Locate the cell with the specified text and output its [X, Y] center coordinate. 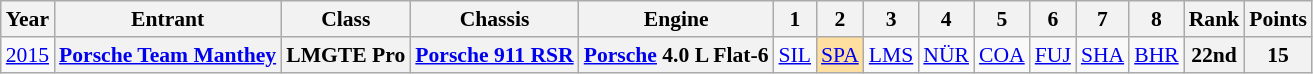
Porsche 911 RSR [494, 55]
NÜR [946, 55]
Porsche 4.0 L Flat-6 [676, 55]
4 [946, 19]
6 [1053, 19]
2 [840, 19]
BHR [1156, 55]
FUJ [1053, 55]
Points [1278, 19]
Chassis [494, 19]
5 [1002, 19]
Engine [676, 19]
8 [1156, 19]
COA [1002, 55]
2015 [28, 55]
22nd [1214, 55]
1 [796, 19]
SPA [840, 55]
LMS [892, 55]
Class [346, 19]
SIL [796, 55]
Entrant [168, 19]
Porsche Team Manthey [168, 55]
Rank [1214, 19]
LMGTE Pro [346, 55]
Year [28, 19]
3 [892, 19]
7 [1102, 19]
SHA [1102, 55]
15 [1278, 55]
